Scan for the cell matching the given text and deliver its (X, Y) coordinate at center. 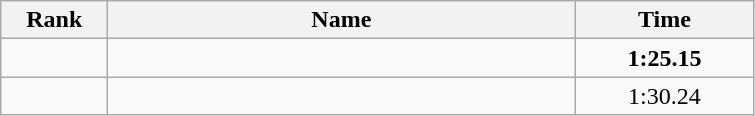
Rank (54, 20)
1:30.24 (664, 96)
Time (664, 20)
1:25.15 (664, 58)
Name (342, 20)
